Search for the cell housing the specified text and yield its [x, y] center coordinate. 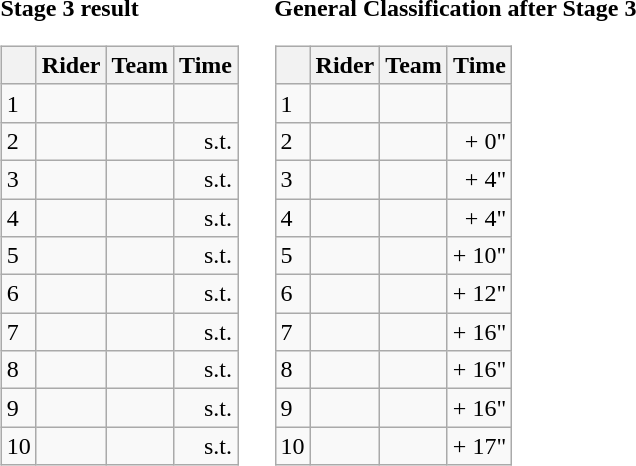
+ 17" [479, 446]
+ 0" [479, 141]
+ 10" [479, 256]
+ 12" [479, 294]
